Return the (X, Y) coordinate for the center point of the cell that contains the specified text.  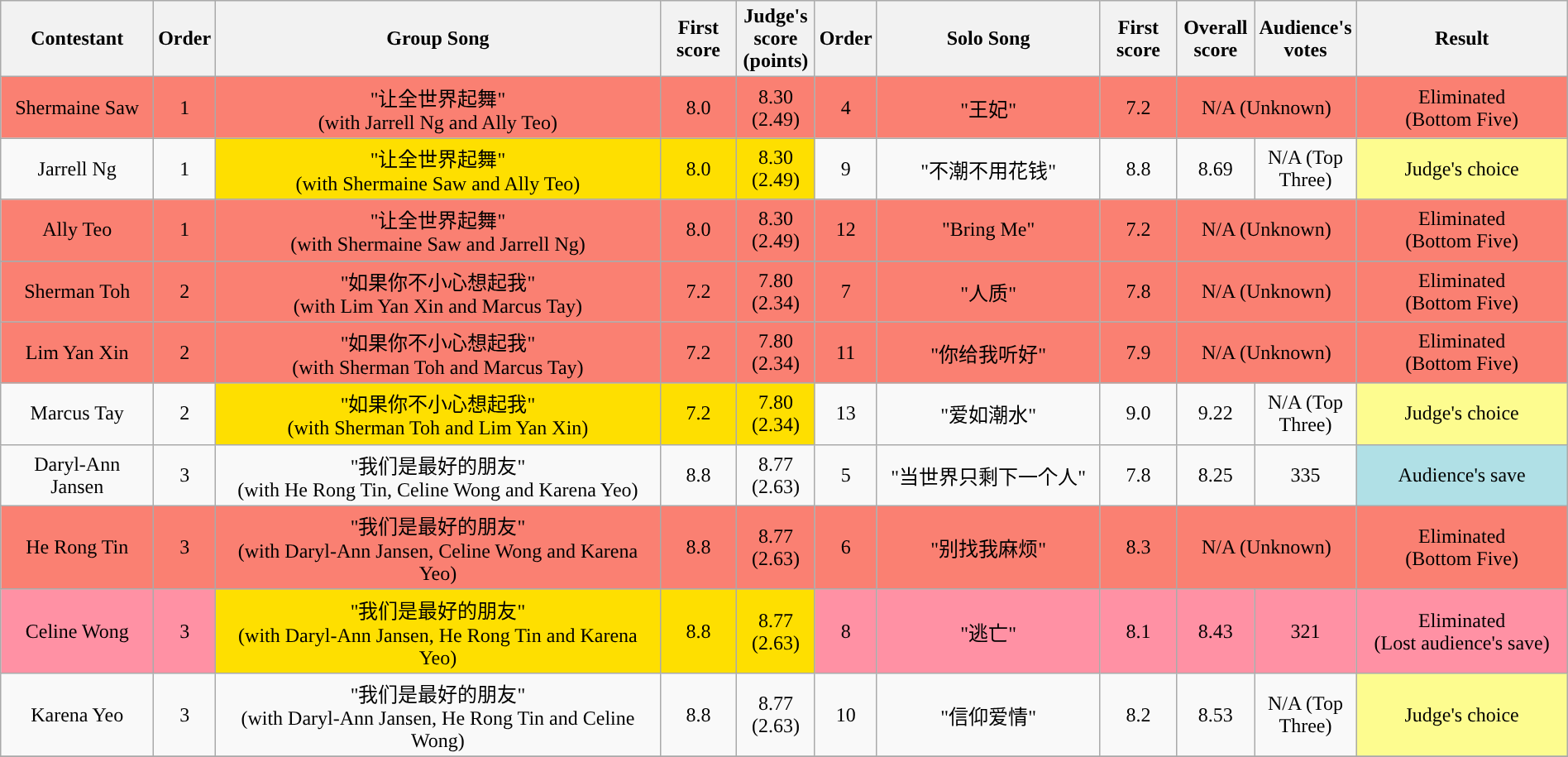
335 (1305, 475)
9.22 (1216, 414)
Celine Wong (78, 630)
"让全世界起舞" (with Shermaine Saw and Ally Teo) (438, 169)
Ally Teo (78, 230)
Group Song (438, 39)
7.9 (1138, 352)
7 (845, 291)
Judge's score (points) (776, 39)
"当世界只剩下一个人" (988, 475)
Audience's votes (1305, 39)
"如果你不小心想起我" (with Sherman Toh and Marcus Tay) (438, 352)
"你给我听好" (988, 352)
"我们是最好的朋友"(with He Rong Tin, Celine Wong and Karena Yeo) (438, 475)
Jarrell Ng (78, 169)
Eliminated(Lost audience's save) (1462, 630)
"我们是最好的朋友"(with Daryl-Ann Jansen, He Rong Tin and Karena Yeo) (438, 630)
"如果你不小心想起我"(with Sherman Toh and Lim Yan Xin) (438, 414)
8.1 (1138, 630)
"信仰爱情" (988, 715)
10 (845, 715)
Solo Song (988, 39)
321 (1305, 630)
"我们是最好的朋友"(with Daryl-Ann Jansen, He Rong Tin and Celine Wong) (438, 715)
4 (845, 108)
Sherman Toh (78, 291)
Overall score (1216, 39)
He Rong Tin (78, 548)
"让全世界起舞" (with Shermaine Saw and Jarrell Ng) (438, 230)
"爱如潮水" (988, 414)
Lim Yan Xin (78, 352)
Contestant (78, 39)
"王妃" (988, 108)
Marcus Tay (78, 414)
"逃亡" (988, 630)
"让全世界起舞" (with Jarrell Ng and Ally Teo) (438, 108)
8.53 (1216, 715)
"不潮不用花钱" (988, 169)
8.25 (1216, 475)
"别找我麻烦" (988, 548)
5 (845, 475)
8.3 (1138, 548)
9.0 (1138, 414)
8.43 (1216, 630)
Audience's save (1462, 475)
8.2 (1138, 715)
"我们是最好的朋友"(with Daryl-Ann Jansen, Celine Wong and Karena Yeo) (438, 548)
9 (845, 169)
8.69 (1216, 169)
Shermaine Saw (78, 108)
12 (845, 230)
11 (845, 352)
"如果你不小心想起我" (with Lim Yan Xin and Marcus Tay) (438, 291)
"Bring Me" (988, 230)
13 (845, 414)
6 (845, 548)
Karena Yeo (78, 715)
"人质" (988, 291)
Daryl-Ann Jansen (78, 475)
8 (845, 630)
Result (1462, 39)
